Locate the cell with the specified text and output its (X, Y) center coordinate. 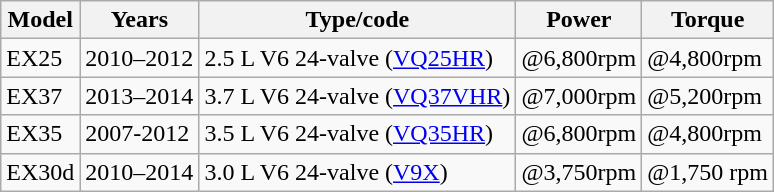
3.0 L V6 24-valve (V9X) (358, 172)
EX37 (40, 96)
@7,000rpm (579, 96)
2010–2012 (140, 58)
2010–2014 (140, 172)
EX35 (40, 134)
3.5 L V6 24-valve (VQ35HR) (358, 134)
Torque (708, 20)
2007-2012 (140, 134)
Type/code (358, 20)
2013–2014 (140, 96)
Power (579, 20)
2.5 L V6 24-valve (VQ25HR) (358, 58)
@3,750rpm (579, 172)
Years (140, 20)
3.7 L V6 24-valve (VQ37VHR) (358, 96)
EX30d (40, 172)
@5,200rpm (708, 96)
@1,750 rpm (708, 172)
EX25 (40, 58)
Model (40, 20)
